Capture the cell that displays the provided text and extract its (x, y) central coordinate. 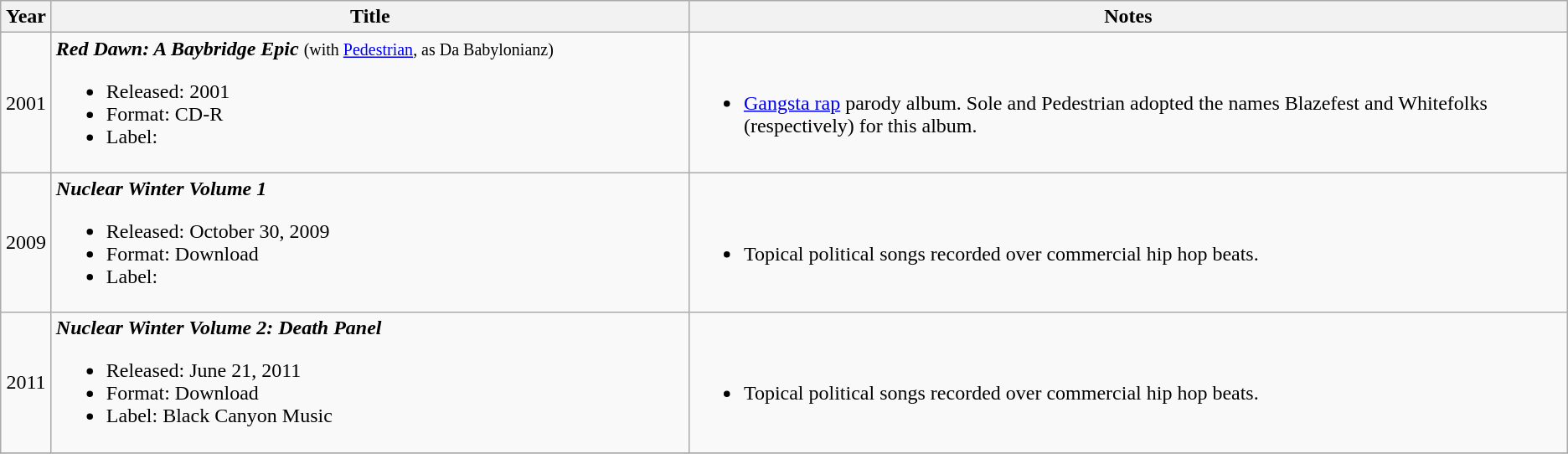
2001 (27, 102)
Red Dawn: A Baybridge Epic (with Pedestrian, as Da Babylonianz)Released: 2001Format: CD-RLabel: (370, 102)
Notes (1127, 17)
Nuclear Winter Volume 2: Death PanelReleased: June 21, 2011Format: DownloadLabel: Black Canyon Music (370, 382)
Gangsta rap parody album. Sole and Pedestrian adopted the names Blazefest and Whitefolks (respectively) for this album. (1127, 102)
2011 (27, 382)
Title (370, 17)
2009 (27, 243)
Year (27, 17)
Nuclear Winter Volume 1Released: October 30, 2009Format: DownloadLabel: (370, 243)
